Provide the (X, Y) coordinate of the cell's center where the given text is located.  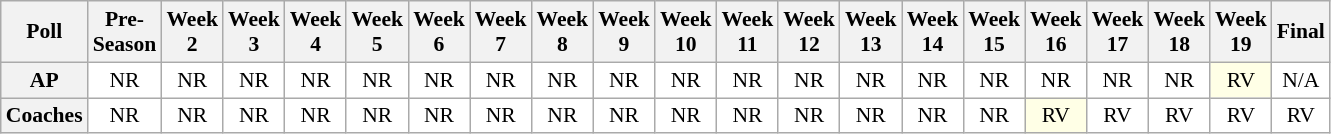
Final (1301, 32)
Week15 (994, 32)
Week9 (624, 32)
Week6 (439, 32)
N/A (1301, 80)
Week18 (1179, 32)
Week5 (377, 32)
Week7 (501, 32)
Week16 (1056, 32)
Week12 (809, 32)
Poll (44, 32)
Week4 (316, 32)
Week19 (1241, 32)
Week2 (192, 32)
Week8 (562, 32)
Week13 (871, 32)
Week11 (748, 32)
Week10 (686, 32)
AP (44, 80)
Week14 (933, 32)
Pre-Season (125, 32)
Week3 (254, 32)
Week17 (1118, 32)
Coaches (44, 116)
